Capture the cell that displays the provided text and extract its (X, Y) central coordinate. 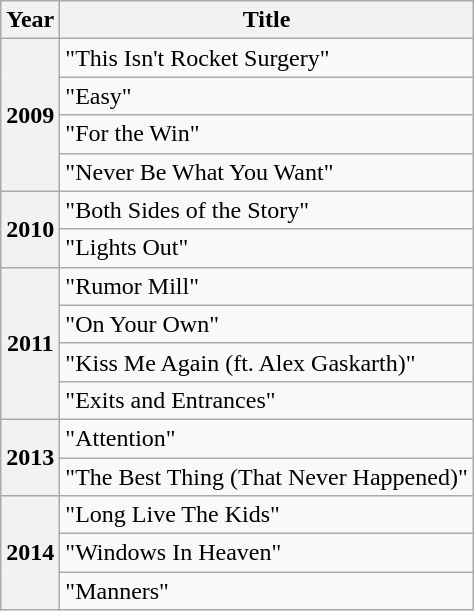
2009 (30, 115)
"For the Win" (266, 134)
"Lights Out" (266, 248)
"Kiss Me Again (ft. Alex Gaskarth)" (266, 362)
2014 (30, 553)
"This Isn't Rocket Surgery" (266, 58)
"On Your Own" (266, 324)
"Windows In Heaven" (266, 553)
"Long Live The Kids" (266, 515)
"Exits and Entrances" (266, 400)
"Manners" (266, 591)
2010 (30, 229)
2013 (30, 457)
"Never Be What You Want" (266, 172)
"Both Sides of the Story" (266, 210)
Title (266, 20)
"The Best Thing (That Never Happened)" (266, 477)
2011 (30, 343)
Year (30, 20)
"Easy" (266, 96)
"Attention" (266, 438)
"Rumor Mill" (266, 286)
